Capture the cell that displays the provided text and extract its (X, Y) central coordinate. 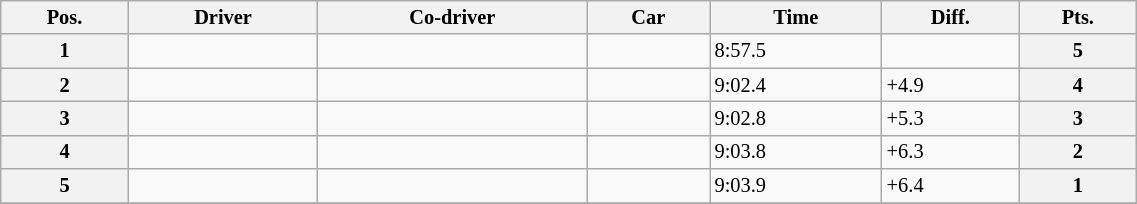
9:03.9 (796, 186)
Driver (223, 17)
Co-driver (452, 17)
9:02.4 (796, 85)
+6.3 (950, 152)
9:02.8 (796, 118)
Time (796, 17)
+5.3 (950, 118)
9:03.8 (796, 152)
+6.4 (950, 186)
8:57.5 (796, 51)
Diff. (950, 17)
Pos. (65, 17)
+4.9 (950, 85)
Pts. (1078, 17)
Car (648, 17)
